Output the (x, y) coordinate of the center of the cell containing the given text.  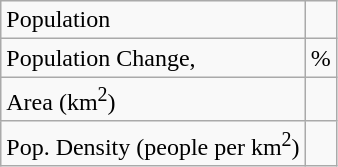
% (320, 58)
Pop. Density (people per km2) (153, 144)
Area (km2) (153, 100)
Population Change, (153, 58)
Population (153, 20)
